Detect which cell encompasses the target text, then output its (X, Y) center coordinate. 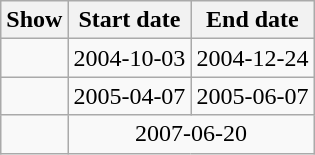
2005-04-07 (130, 96)
End date (252, 20)
2007-06-20 (191, 134)
2005-06-07 (252, 96)
2004-12-24 (252, 58)
2004-10-03 (130, 58)
Show (34, 20)
Start date (130, 20)
